For the text-containing cell, return its midpoint in (X, Y) coordinate format. 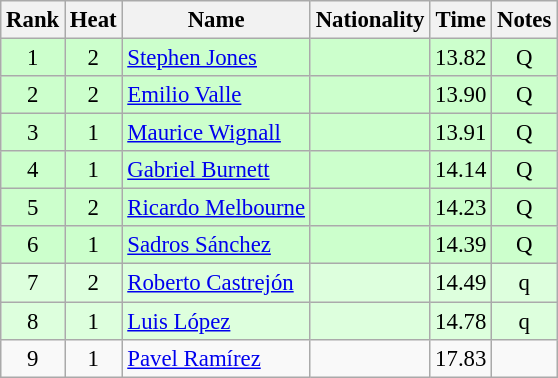
Luis López (216, 321)
Heat (94, 20)
Roberto Castrejón (216, 283)
Ricardo Melbourne (216, 208)
13.91 (461, 133)
Gabriel Burnett (216, 170)
Stephen Jones (216, 58)
14.23 (461, 208)
6 (33, 245)
13.82 (461, 58)
14.78 (461, 321)
3 (33, 133)
7 (33, 283)
Pavel Ramírez (216, 358)
Notes (524, 20)
Name (216, 20)
Time (461, 20)
4 (33, 170)
Maurice Wignall (216, 133)
Sadros Sánchez (216, 245)
13.90 (461, 95)
Rank (33, 20)
14.14 (461, 170)
9 (33, 358)
14.49 (461, 283)
5 (33, 208)
17.83 (461, 358)
8 (33, 321)
14.39 (461, 245)
Nationality (370, 20)
Emilio Valle (216, 95)
